Find where the given text appears and provide that cell's center as (x, y) coordinate. 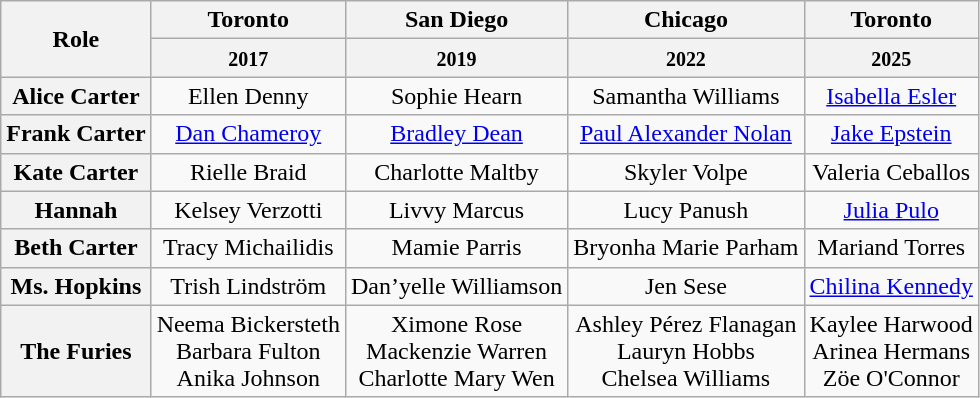
Alice Carter (76, 96)
Role (76, 39)
Lucy Panush (686, 210)
Jen Sese (686, 286)
Dan’yelle Williamson (456, 286)
Kate Carter (76, 172)
Skyler Volpe (686, 172)
Sophie Hearn (456, 96)
Mariand Torres (891, 248)
Hannah (76, 210)
2017 (248, 58)
Ms. Hopkins (76, 286)
Valeria Ceballos (891, 172)
Neema Bickersteth Barbara Fulton Anika Johnson (248, 351)
Ximone Rose Mackenzie Warren Charlotte Mary Wen (456, 351)
Ashley Pérez Flanagan Lauryn Hobbs Chelsea Williams (686, 351)
Bradley Dean (456, 134)
Chilina Kennedy (891, 286)
The Furies (76, 351)
Paul Alexander Nolan (686, 134)
Isabella Esler (891, 96)
Charlotte Maltby (456, 172)
Dan Chameroy (248, 134)
2025 (891, 58)
Jake Epstein (891, 134)
Livvy Marcus (456, 210)
San Diego (456, 20)
Rielle Braid (248, 172)
Mamie Parris (456, 248)
Chicago (686, 20)
Ellen Denny (248, 96)
2019 (456, 58)
Bryonha Marie Parham (686, 248)
2022 (686, 58)
Julia Pulo (891, 210)
Tracy Michailidis (248, 248)
Frank Carter (76, 134)
Trish Lindström (248, 286)
Kaylee Harwood Arinea Hermans Zöe O'Connor (891, 351)
Kelsey Verzotti (248, 210)
Beth Carter (76, 248)
Samantha Williams (686, 96)
